For the text-containing cell, return its midpoint in [x, y] coordinate format. 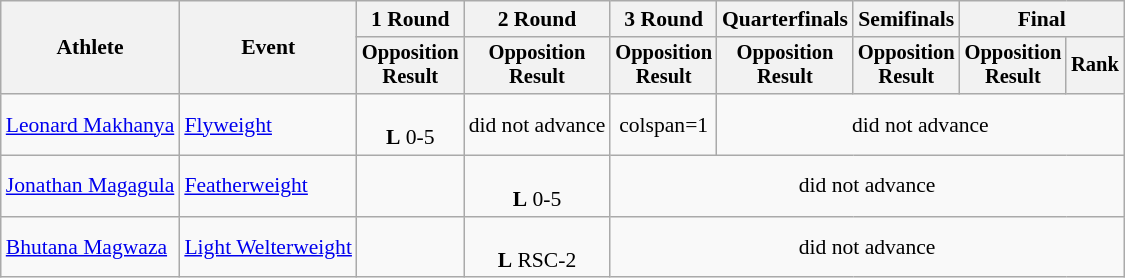
Leonard Makhanya [90, 124]
1 Round [410, 19]
L RSC-2 [538, 248]
Quarterfinals [785, 19]
3 Round [664, 19]
Athlete [90, 48]
Flyweight [268, 124]
2 Round [538, 19]
colspan=1 [664, 124]
Rank [1095, 66]
Semifinals [906, 19]
Event [268, 48]
Jonathan Magagula [90, 186]
Light Welterweight [268, 248]
Bhutana Magwaza [90, 248]
Featherweight [268, 186]
Final [1042, 19]
